Output the [X, Y] coordinate of the center of the cell containing the given text.  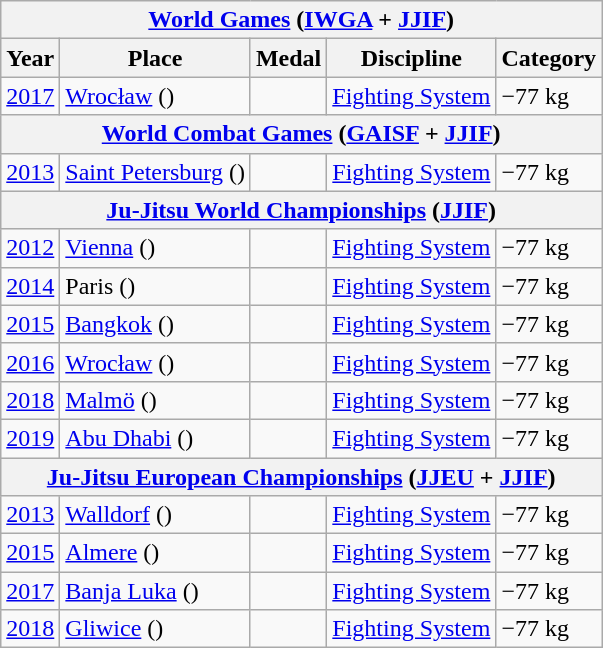
Category [549, 58]
Year [30, 58]
2014 [30, 286]
Ju-Jitsu European Championships (JJEU + JJIF) [302, 477]
Bangkok () [156, 324]
2016 [30, 362]
2012 [30, 248]
Paris () [156, 286]
2019 [30, 438]
World Games (IWGA + JJIF) [302, 20]
Walldorf () [156, 515]
World Combat Games (GAISF + JJIF) [302, 134]
Banja Luka () [156, 591]
Abu Dhabi () [156, 438]
Almere () [156, 553]
Medal [288, 58]
Saint Petersburg () [156, 172]
Malmö () [156, 400]
Gliwice () [156, 629]
Place [156, 58]
Ju-Jitsu World Championships (JJIF) [302, 210]
Discipline [412, 58]
Vienna () [156, 248]
